Determine the (x, y) coordinate at the center of the cell enclosing the given text.  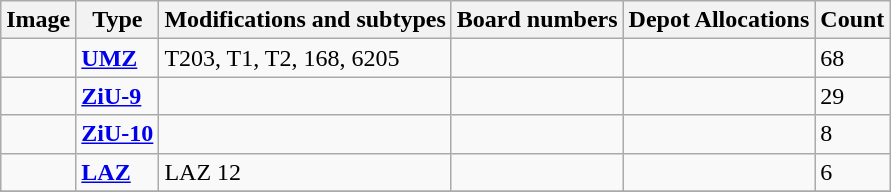
Count (852, 20)
ZiU-10 (118, 134)
68 (852, 58)
29 (852, 96)
Depot Allocations (719, 20)
6 (852, 172)
T203, T1, T2, 168, 6205 (305, 58)
ZiU-9 (118, 96)
LAZ (118, 172)
Modifications and subtypes (305, 20)
8 (852, 134)
Type (118, 20)
LAZ 12 (305, 172)
Board numbers (537, 20)
Image (38, 20)
UMZ (118, 58)
